Return [X, Y] of the center of cell containing provided text 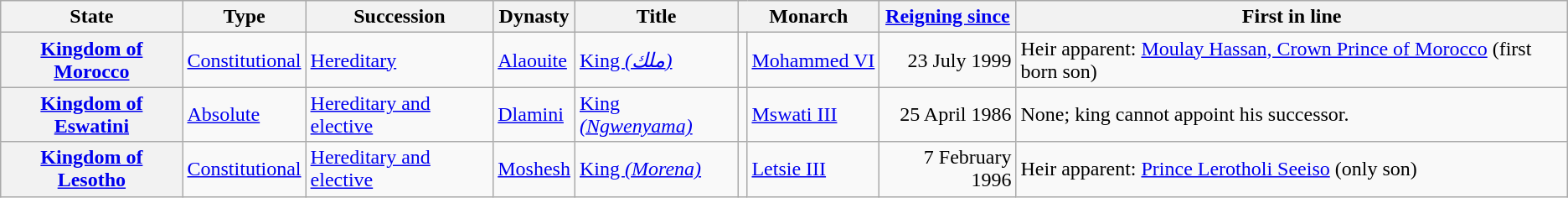
Absolute [245, 114]
Kingdom of Lesotho [92, 169]
25 April 1986 [948, 114]
Dynasty [534, 17]
State [92, 17]
King (ملك) [656, 60]
Kingdom of Eswatini [92, 114]
Mohammed VI [813, 60]
None; king cannot appoint his successor. [1292, 114]
Heir apparent: Moulay Hassan, Crown Prince of Morocco (first born son) [1292, 60]
Dlamini [534, 114]
Alaouite [534, 60]
Reigning since [948, 17]
7 February 1996 [948, 169]
Heir apparent: Prince Lerotholi Seeiso (only son) [1292, 169]
King (Ngwenyama) [656, 114]
First in line [1292, 17]
Moshesh [534, 169]
Kingdom of Morocco [92, 60]
Title [656, 17]
Succession [400, 17]
Letsie III [813, 169]
Type [245, 17]
Mswati III [813, 114]
Hereditary [400, 60]
Monarch [809, 17]
King (Morena) [656, 169]
23 July 1999 [948, 60]
